Detect which cell encompasses the target text, then output its [X, Y] center coordinate. 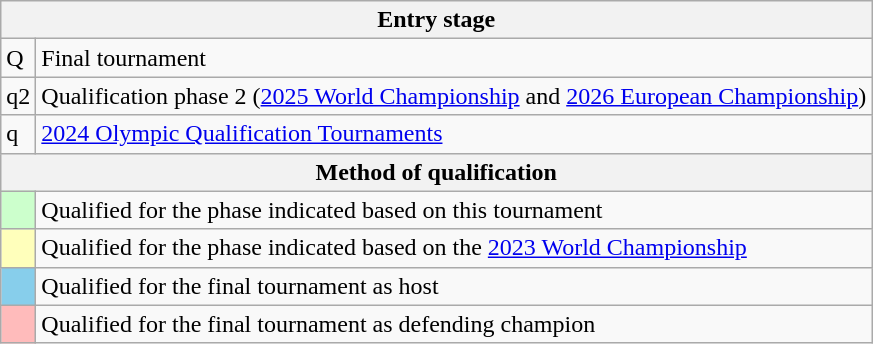
Final tournament [454, 58]
Q [18, 58]
q2 [18, 96]
Qualified for the phase indicated based on the 2023 World Championship [454, 248]
Qualified for the final tournament as defending champion [454, 324]
Entry stage [436, 20]
q [18, 134]
Method of qualification [436, 172]
Qualification phase 2 (2025 World Championship and 2026 European Championship) [454, 96]
Qualified for the phase indicated based on this tournament [454, 210]
Qualified for the final tournament as host [454, 286]
2024 Olympic Qualification Tournaments [454, 134]
